Extract the [x, y] coordinate from the center of the cell holding the provided text.  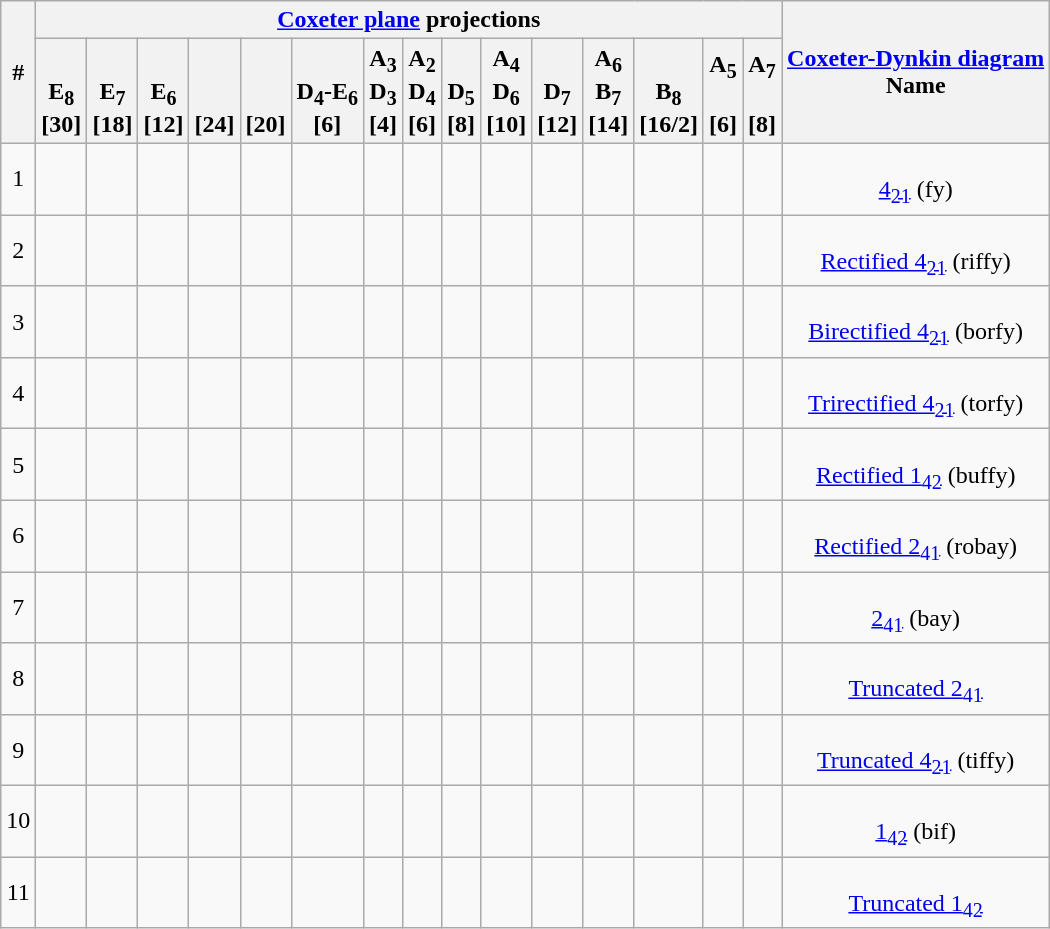
Rectified 142 (buffy) [916, 464]
[20] [266, 92]
D4-E6[6] [327, 92]
E6[12] [164, 92]
Truncated 142 [916, 892]
D5[8] [462, 92]
Truncated 421 (tiffy) [916, 750]
Rectified 421 (riffy) [916, 250]
D7[12] [558, 92]
Trirectified 421 (torfy) [916, 392]
Rectified 241 (robay) [916, 536]
Birectified 421 (borfy) [916, 322]
A2D4[6] [422, 92]
A6B7[14] [608, 92]
E8[30] [62, 92]
Coxeter-Dynkin diagramName [916, 72]
A7 [8] [762, 92]
2 [18, 250]
142 (bif) [916, 822]
6 [18, 536]
# [18, 72]
E7[18] [112, 92]
3 [18, 322]
241 (bay) [916, 608]
A4D6[10] [506, 92]
9 [18, 750]
10 [18, 822]
7 [18, 608]
[24] [214, 92]
421 (fy) [916, 178]
Truncated 241 [916, 678]
A3D3[4] [382, 92]
11 [18, 892]
B8[16/2] [669, 92]
Coxeter plane projections [409, 20]
A5 [6] [722, 92]
4 [18, 392]
1 [18, 178]
8 [18, 678]
5 [18, 464]
